Identify which cell holds the provided text, then report its [x, y] central coordinate. 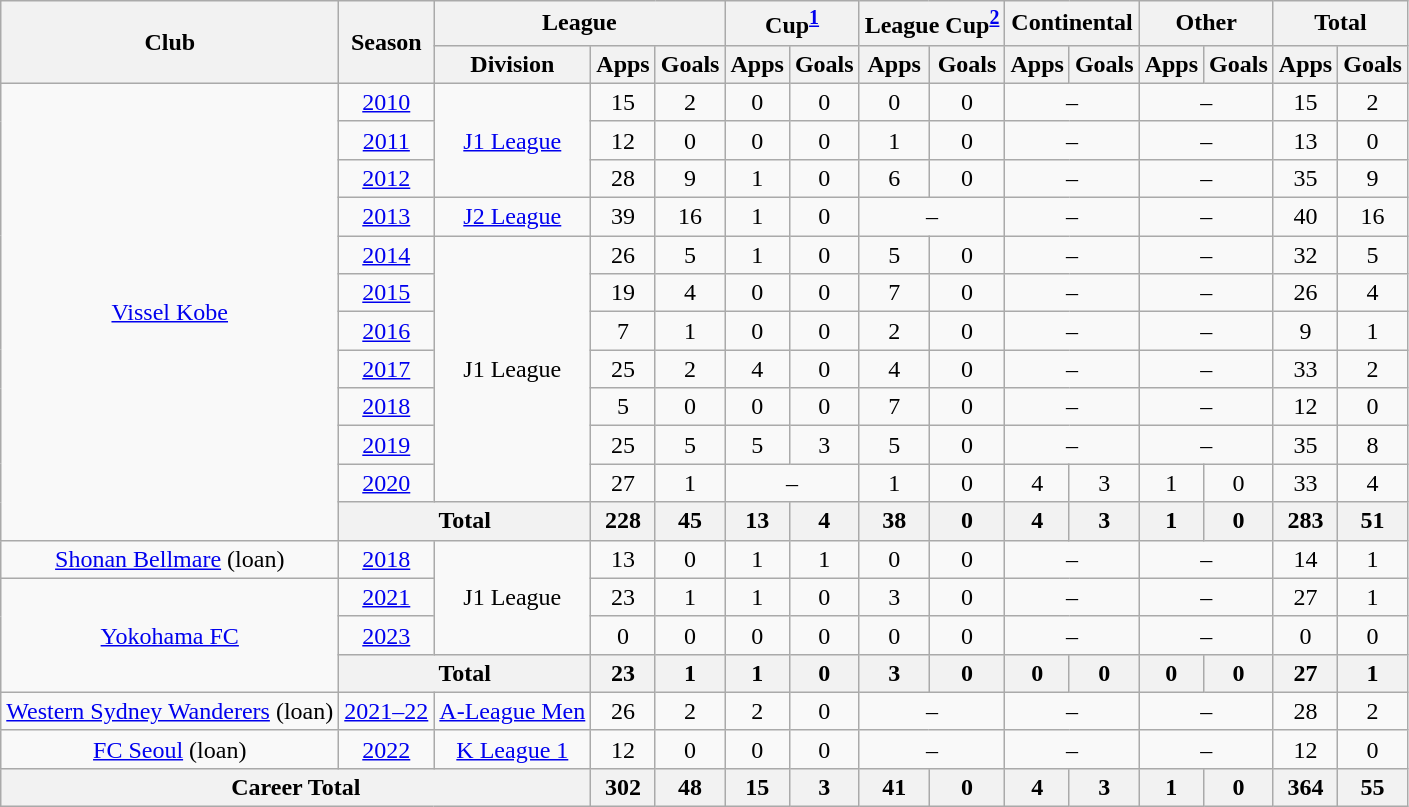
J2 League [512, 217]
283 [1305, 521]
Other [1206, 24]
Division [512, 64]
2023 [386, 635]
51 [1373, 521]
40 [1305, 217]
Yokohama FC [170, 635]
K League 1 [512, 749]
14 [1305, 559]
2013 [386, 217]
A-League Men [512, 711]
League [580, 24]
2022 [386, 749]
228 [623, 521]
FC Seoul (loan) [170, 749]
2021 [386, 597]
Season [386, 42]
Continental [1072, 24]
2021–22 [386, 711]
45 [690, 521]
Shonan Bellmare (loan) [170, 559]
2014 [386, 255]
Career Total [296, 787]
38 [894, 521]
302 [623, 787]
55 [1373, 787]
Vissel Kobe [170, 312]
2019 [386, 445]
19 [623, 293]
2012 [386, 178]
32 [1305, 255]
2011 [386, 140]
Club [170, 42]
Western Sydney Wanderers (loan) [170, 711]
48 [690, 787]
39 [623, 217]
Cup1 [792, 24]
2016 [386, 331]
2017 [386, 369]
2010 [386, 102]
41 [894, 787]
2015 [386, 293]
6 [894, 178]
8 [1373, 445]
2020 [386, 483]
League Cup2 [932, 24]
364 [1305, 787]
